Detect which cell encompasses the target text, then output its [x, y] center coordinate. 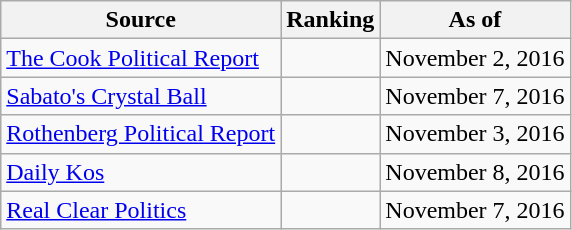
Ranking [330, 20]
Source [141, 20]
November 2, 2016 [475, 58]
The Cook Political Report [141, 58]
As of [475, 20]
Rothenberg Political Report [141, 134]
November 8, 2016 [475, 172]
Real Clear Politics [141, 210]
Sabato's Crystal Ball [141, 96]
November 3, 2016 [475, 134]
Daily Kos [141, 172]
